For the text-containing cell, return its midpoint in [X, Y] coordinate format. 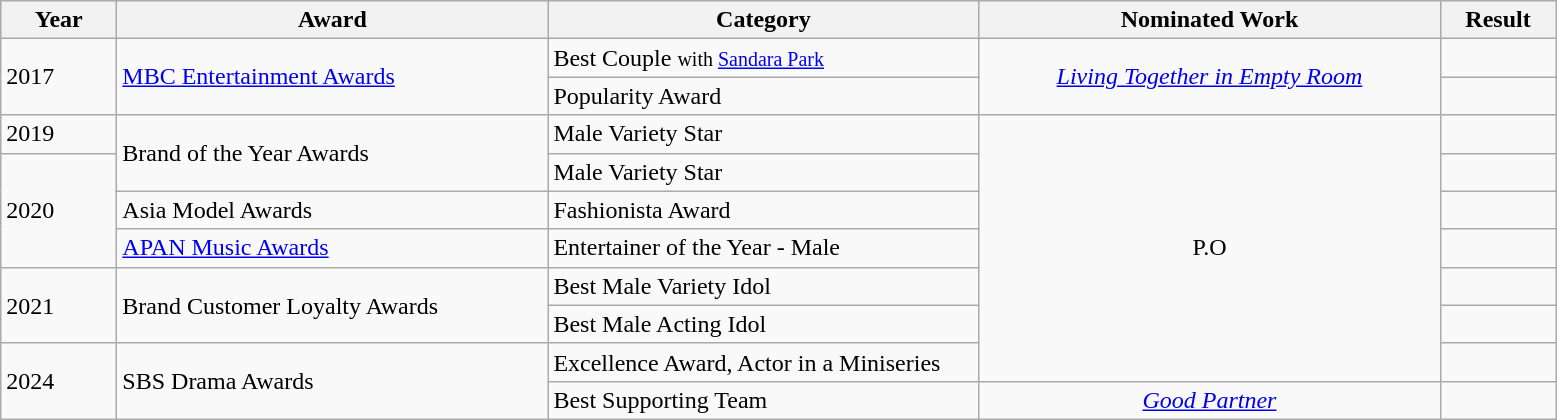
Best Male Acting Idol [764, 324]
2020 [59, 210]
Award [332, 20]
Brand Customer Loyalty Awards [332, 305]
Popularity Award [764, 96]
Result [1498, 20]
2017 [59, 77]
Entertainer of the Year - Male [764, 248]
SBS Drama Awards [332, 381]
Year [59, 20]
2024 [59, 381]
2021 [59, 305]
Category [764, 20]
APAN Music Awards [332, 248]
Good Partner [1210, 400]
Living Together in Empty Room [1210, 77]
Fashionista Award [764, 210]
Best Male Variety Idol [764, 286]
Best Supporting Team [764, 400]
2019 [59, 134]
Brand of the Year Awards [332, 153]
Excellence Award, Actor in a Miniseries [764, 362]
MBC Entertainment Awards [332, 77]
Nominated Work [1210, 20]
P.O [1210, 248]
Asia Model Awards [332, 210]
Best Couple with Sandara Park [764, 58]
